Find where the given text appears and provide that cell's center as (X, Y) coordinate. 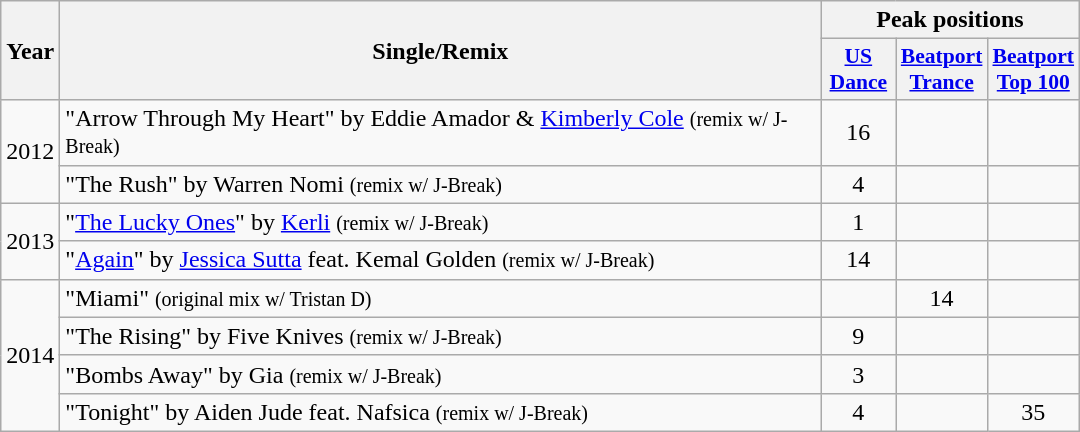
"Arrow Through My Heart" by Eddie Amador & Kimberly Cole (remix w/ J-Break) (440, 132)
16 (858, 132)
"Again" by Jessica Sutta feat. Kemal Golden (remix w/ J-Break) (440, 260)
2012 (30, 152)
2014 (30, 355)
Beatport Top 100 (1033, 70)
"Tonight" by Aiden Jude feat. Nafsica (remix w/ J-Break) (440, 412)
Beatport Trance (942, 70)
9 (858, 336)
35 (1033, 412)
"Miami" (original mix w/ Tristan D) (440, 298)
1 (858, 222)
"Bombs Away" by Gia (remix w/ J-Break) (440, 374)
Year (30, 50)
"The Rising" by Five Knives (remix w/ J-Break) (440, 336)
2013 (30, 241)
US Dance (858, 70)
3 (858, 374)
Single/Remix (440, 50)
"The Lucky Ones" by Kerli (remix w/ J-Break) (440, 222)
Peak positions (950, 20)
"The Rush" by Warren Nomi (remix w/ J-Break) (440, 184)
